Capture the cell that displays the provided text and extract its (X, Y) central coordinate. 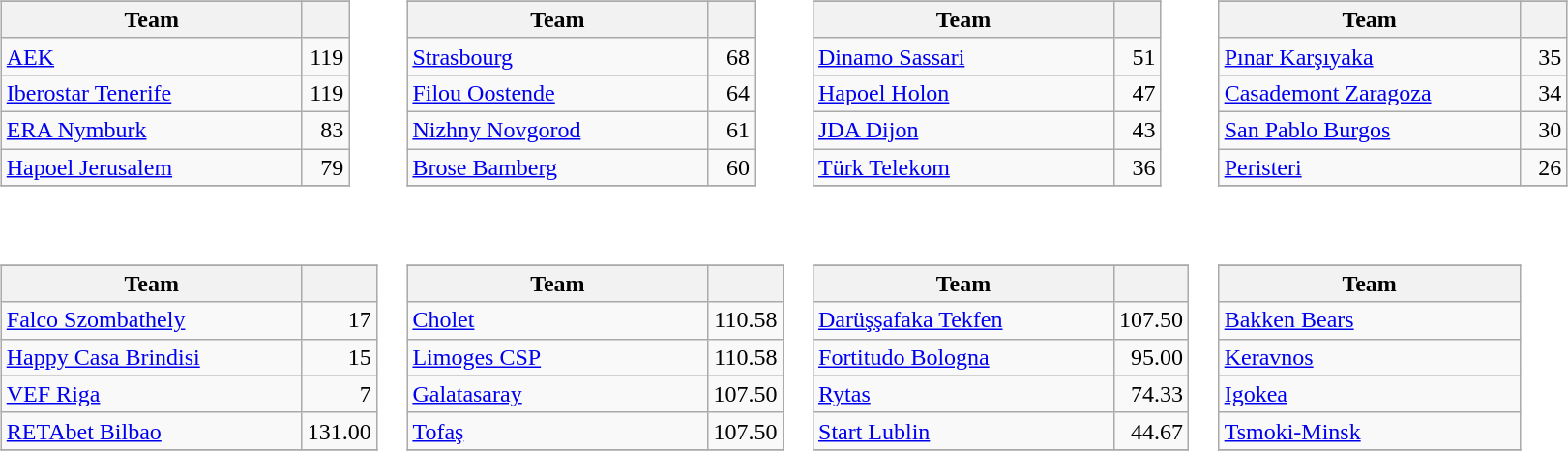
74.33 (1151, 394)
26 (1544, 167)
68 (731, 56)
30 (1544, 130)
47 (1138, 93)
Fortitudo Bologna (963, 357)
Keravnos (1370, 357)
Pınar Karşıyaka (1370, 56)
Rytas (963, 394)
95.00 (1151, 357)
Cholet (557, 320)
Brose Bamberg (557, 167)
Strasbourg (557, 56)
Casademont Zaragoza (1370, 93)
VEF Riga (151, 394)
Peristeri (1370, 167)
Darüşşafaka Tekfen (963, 320)
7 (339, 394)
36 (1138, 167)
131.00 (339, 431)
Tofaş (557, 431)
Galatasaray (557, 394)
17 (339, 320)
Start Lublin (963, 431)
Happy Casa Brindisi (151, 357)
15 (339, 357)
AEK (151, 56)
Hapoel Jerusalem (151, 167)
Filou Oostende (557, 93)
Iberostar Tenerife (151, 93)
Hapoel Holon (963, 93)
64 (731, 93)
43 (1138, 130)
51 (1138, 56)
60 (731, 167)
JDA Dijon (963, 130)
Tsmoki-Minsk (1370, 431)
Igokea (1370, 394)
61 (731, 130)
35 (1544, 56)
44.67 (1151, 431)
Bakken Bears (1370, 320)
34 (1544, 93)
83 (325, 130)
RETAbet Bilbao (151, 431)
Dinamo Sassari (963, 56)
Limoges CSP (557, 357)
Türk Telekom (963, 167)
Nizhny Novgorod (557, 130)
San Pablo Burgos (1370, 130)
ERA Nymburk (151, 130)
Falco Szombathely (151, 320)
79 (325, 167)
